From the cell containing the given text, extract its center point as (x, y) coordinate. 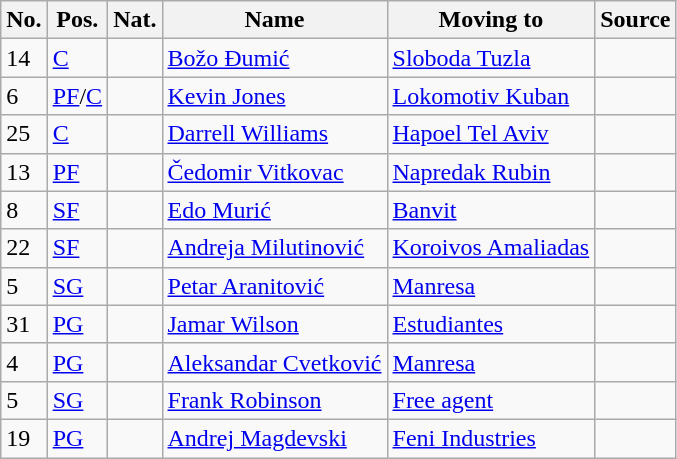
Nat. (135, 20)
8 (24, 210)
Hapoel Tel Aviv (491, 134)
Source (636, 20)
22 (24, 248)
Darrell Williams (274, 134)
Pos. (77, 20)
Frank Robinson (274, 400)
Lokomotiv Kuban (491, 96)
Edo Murić (274, 210)
Name (274, 20)
Kevin Jones (274, 96)
Aleksandar Cvetković (274, 362)
Banvit (491, 210)
25 (24, 134)
19 (24, 438)
Sloboda Tuzla (491, 58)
PF/C (77, 96)
14 (24, 58)
Čedomir Vitkovac (274, 172)
Moving to (491, 20)
Petar Aranitović (274, 286)
31 (24, 324)
Koroivos Amaliadas (491, 248)
Free agent (491, 400)
Andreja Milutinović (274, 248)
No. (24, 20)
Andrej Magdevski (274, 438)
PF (77, 172)
4 (24, 362)
Božo Đumić (274, 58)
Estudiantes (491, 324)
Napredak Rubin (491, 172)
6 (24, 96)
Jamar Wilson (274, 324)
13 (24, 172)
Feni Industries (491, 438)
